Detect which cell encompasses the target text, then output its (x, y) center coordinate. 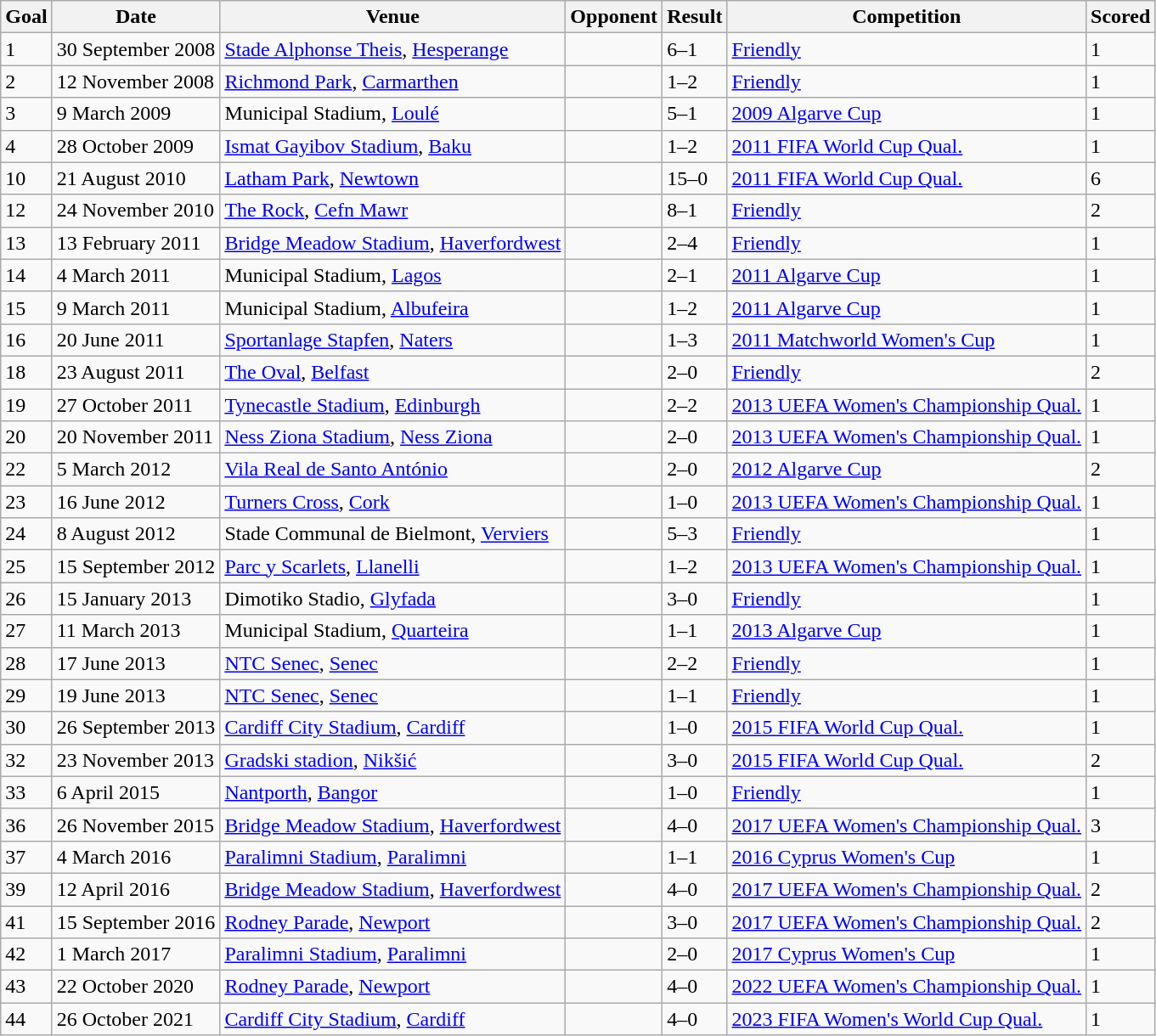
16 June 2012 (136, 502)
The Rock, Cefn Mawr (392, 211)
29 (26, 695)
2012 Algarve Cup (907, 470)
16 (26, 340)
26 (26, 599)
Date (136, 17)
13 (26, 243)
1–3 (695, 340)
Gradski stadion, Nikšić (392, 760)
20 June 2011 (136, 340)
4 (26, 146)
Turners Cross, Cork (392, 502)
4 March 2016 (136, 857)
23 August 2011 (136, 372)
Competition (907, 17)
27 October 2011 (136, 405)
8–1 (695, 211)
9 March 2011 (136, 307)
The Oval, Belfast (392, 372)
9 March 2009 (136, 114)
23 (26, 502)
42 (26, 954)
1 March 2017 (136, 954)
22 (26, 470)
Result (695, 17)
15 September 2012 (136, 566)
15 (26, 307)
Municipal Stadium, Lagos (392, 275)
8 August 2012 (136, 534)
5–1 (695, 114)
12 April 2016 (136, 889)
23 November 2013 (136, 760)
Dimotiko Stadio, Glyfada (392, 599)
2009 Algarve Cup (907, 114)
Municipal Stadium, Loulé (392, 114)
19 June 2013 (136, 695)
2–1 (695, 275)
25 (26, 566)
10 (26, 178)
26 October 2021 (136, 1019)
15–0 (695, 178)
Nantporth, Bangor (392, 792)
15 September 2016 (136, 921)
Goal (26, 17)
Ness Ziona Stadium, Ness Ziona (392, 437)
32 (26, 760)
Latham Park, Newtown (392, 178)
41 (26, 921)
44 (26, 1019)
5–3 (695, 534)
6 April 2015 (136, 792)
12 (26, 211)
39 (26, 889)
Vila Real de Santo António (392, 470)
4 March 2011 (136, 275)
Venue (392, 17)
27 (26, 631)
43 (26, 987)
20 November 2011 (136, 437)
33 (26, 792)
Tynecastle Stadium, Edinburgh (392, 405)
2023 FIFA Women's World Cup Qual. (907, 1019)
28 October 2009 (136, 146)
26 November 2015 (136, 825)
Stade Communal de Bielmont, Verviers (392, 534)
15 January 2013 (136, 599)
11 March 2013 (136, 631)
36 (26, 825)
24 (26, 534)
2016 Cyprus Women's Cup (907, 857)
2022 UEFA Women's Championship Qual. (907, 987)
37 (26, 857)
2–4 (695, 243)
6 (1121, 178)
Municipal Stadium, Albufeira (392, 307)
13 February 2011 (136, 243)
Sportanlage Stapfen, Naters (392, 340)
18 (26, 372)
Parc y Scarlets, Llanelli (392, 566)
Stade Alphonse Theis, Hesperange (392, 49)
2017 Cyprus Women's Cup (907, 954)
19 (26, 405)
2011 Matchworld Women's Cup (907, 340)
Municipal Stadium, Quarteira (392, 631)
Scored (1121, 17)
6–1 (695, 49)
Ismat Gayibov Stadium, Baku (392, 146)
28 (26, 663)
26 September 2013 (136, 728)
Opponent (614, 17)
24 November 2010 (136, 211)
12 November 2008 (136, 82)
17 June 2013 (136, 663)
30 (26, 728)
5 March 2012 (136, 470)
Richmond Park, Carmarthen (392, 82)
21 August 2010 (136, 178)
30 September 2008 (136, 49)
22 October 2020 (136, 987)
2013 Algarve Cup (907, 631)
20 (26, 437)
14 (26, 275)
